Extract the [X, Y] coordinate from the center of the cell holding the provided text.  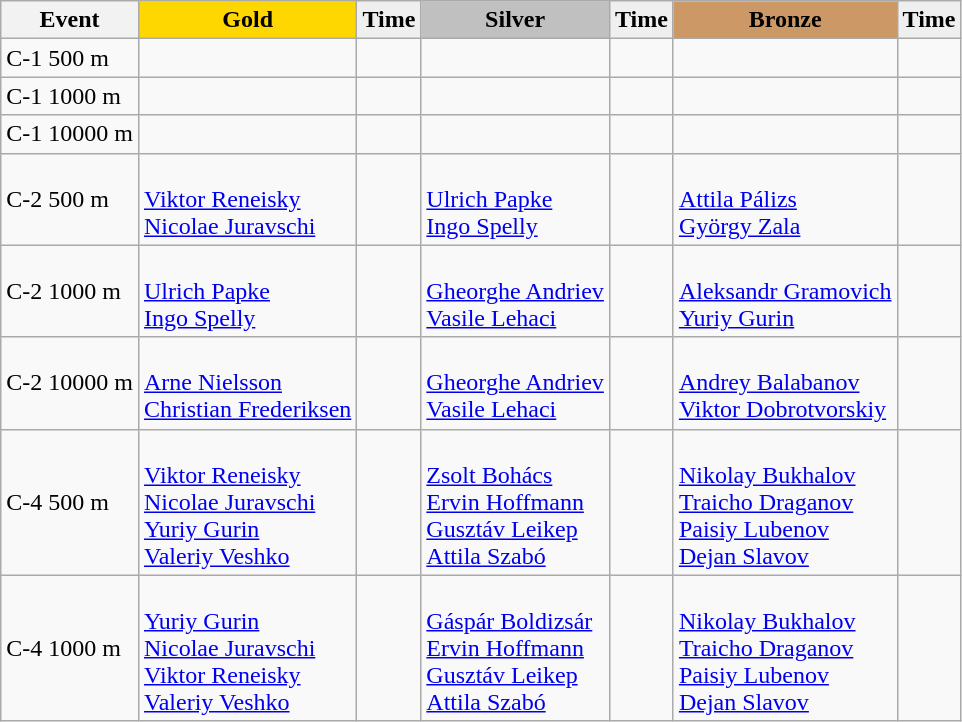
Yuriy GurinNicolae JuravschiViktor ReneiskyValeriy Veshko [247, 648]
C-1 1000 m [70, 96]
C-2 500 m [70, 199]
Viktor ReneiskyNicolae Juravschi [247, 199]
C-4 1000 m [70, 648]
Gold [247, 20]
C-2 10000 m [70, 383]
C-1 10000 m [70, 134]
Gáspár BoldizsárErvin HoffmannGusztáv LeikepAttila Szabó [516, 648]
Event [70, 20]
Attila PálizsGyörgy Zala [785, 199]
Aleksandr GramovichYuriy Gurin [785, 291]
C-1 500 m [70, 58]
Zsolt BohácsErvin HoffmannGusztáv LeikepAttila Szabó [516, 502]
Arne NielssonChristian Frederiksen [247, 383]
Bronze [785, 20]
Andrey BalabanovViktor Dobrotvorskiy [785, 383]
Silver [516, 20]
C-2 1000 m [70, 291]
C-4 500 m [70, 502]
Viktor ReneiskyNicolae JuravschiYuriy GurinValeriy Veshko [247, 502]
